Return (X, Y) of the center of cell containing provided text 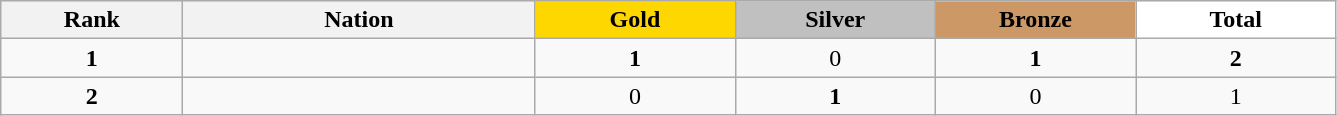
Silver (835, 20)
Bronze (1035, 20)
Gold (635, 20)
Rank (92, 20)
Total (1236, 20)
Nation (359, 20)
